Scan for the cell matching the given text and deliver its [X, Y] coordinate at center. 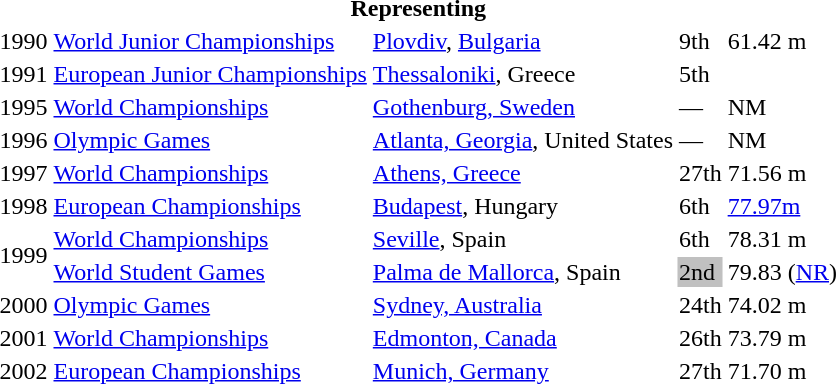
Gothenburg, Sweden [522, 107]
World Junior Championships [210, 41]
Seville, Spain [522, 239]
European Championships [210, 206]
5th [700, 74]
Plovdiv, Bulgaria [522, 41]
24th [700, 305]
Atlanta, Georgia, United States [522, 140]
9th [700, 41]
Sydney, Australia [522, 305]
Thessaloniki, Greece [522, 74]
Edmonton, Canada [522, 338]
World Student Games [210, 272]
Palma de Mallorca, Spain [522, 272]
Athens, Greece [522, 173]
27th [700, 173]
Budapest, Hungary [522, 206]
2nd [700, 272]
European Junior Championships [210, 74]
26th [700, 338]
